Return [X, Y] of the center of cell containing provided text 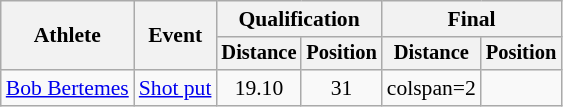
Final [472, 19]
Event [176, 36]
Athlete [68, 36]
colspan=2 [432, 88]
19.10 [258, 88]
Qualification [298, 19]
Shot put [176, 88]
Bob Bertemes [68, 88]
31 [341, 88]
